Detect which cell encompasses the target text, then output its (X, Y) center coordinate. 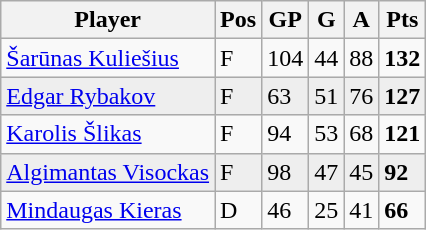
45 (362, 172)
Pts (402, 20)
Mindaugas Kieras (108, 210)
D (238, 210)
98 (286, 172)
94 (286, 134)
Karolis Šlikas (108, 134)
132 (402, 58)
92 (402, 172)
Player (108, 20)
41 (362, 210)
51 (326, 96)
Algimantas Visockas (108, 172)
104 (286, 58)
53 (326, 134)
88 (362, 58)
63 (286, 96)
Šarūnas Kuliešius (108, 58)
Pos (238, 20)
47 (326, 172)
76 (362, 96)
66 (402, 210)
44 (326, 58)
46 (286, 210)
68 (362, 134)
G (326, 20)
A (362, 20)
GP (286, 20)
127 (402, 96)
Edgar Rybakov (108, 96)
121 (402, 134)
25 (326, 210)
